Find where the given text appears and provide that cell's center as (X, Y) coordinate. 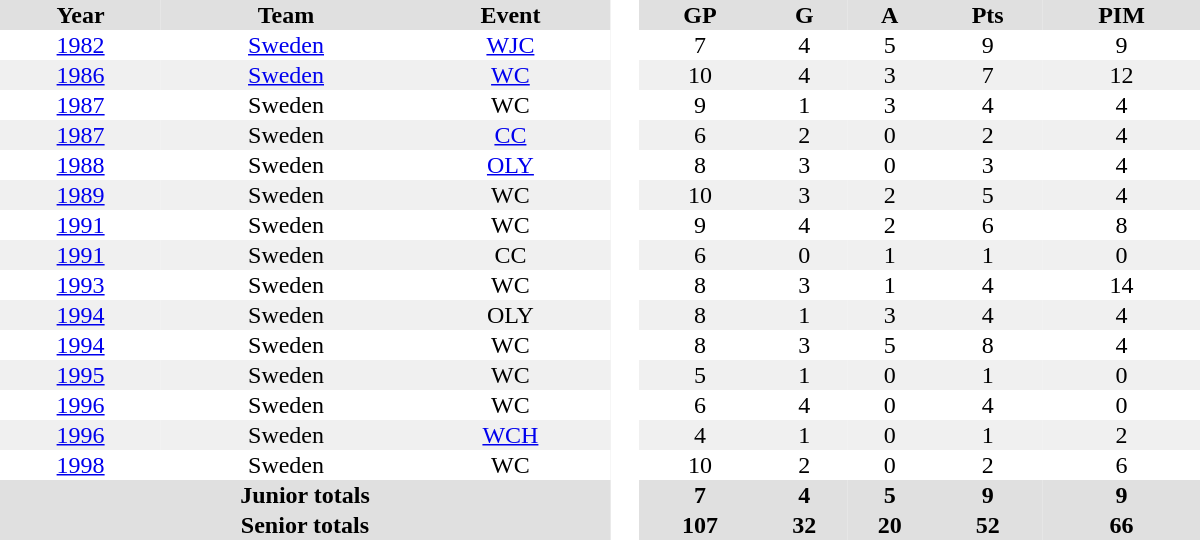
A (890, 15)
Senior totals (305, 525)
1993 (80, 285)
1995 (80, 375)
66 (1122, 525)
12 (1122, 75)
Team (286, 15)
WJC (510, 45)
14 (1122, 285)
1988 (80, 165)
Pts (988, 15)
Event (510, 15)
WCH (510, 435)
107 (700, 525)
1982 (80, 45)
52 (988, 525)
20 (890, 525)
1989 (80, 195)
G (804, 15)
1998 (80, 465)
PIM (1122, 15)
1986 (80, 75)
GP (700, 15)
32 (804, 525)
Year (80, 15)
Junior totals (305, 495)
